For the text-containing cell, return its midpoint in [x, y] coordinate format. 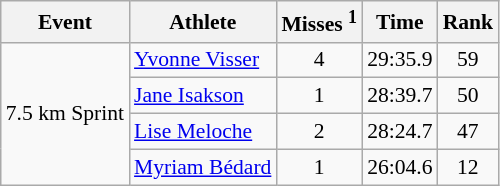
28:24.7 [400, 132]
2 [319, 132]
Misses 1 [319, 22]
47 [468, 132]
12 [468, 167]
Jane Isakson [202, 96]
26:04.6 [400, 167]
Athlete [202, 22]
Lise Meloche [202, 132]
29:35.9 [400, 60]
59 [468, 60]
Rank [468, 22]
7.5 km Sprint [65, 113]
Time [400, 22]
4 [319, 60]
50 [468, 96]
28:39.7 [400, 96]
Myriam Bédard [202, 167]
Event [65, 22]
Yvonne Visser [202, 60]
